Detect which cell encompasses the target text, then output its (X, Y) center coordinate. 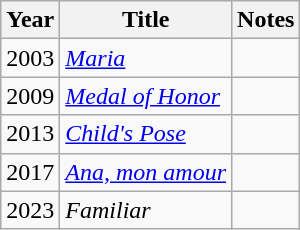
2009 (30, 96)
Year (30, 20)
2017 (30, 172)
Notes (266, 20)
Title (146, 20)
Child's Pose (146, 134)
2013 (30, 134)
Maria (146, 58)
2023 (30, 210)
Ana, mon amour (146, 172)
Familiar (146, 210)
Medal of Honor (146, 96)
2003 (30, 58)
